Capture the cell that displays the provided text and extract its (X, Y) central coordinate. 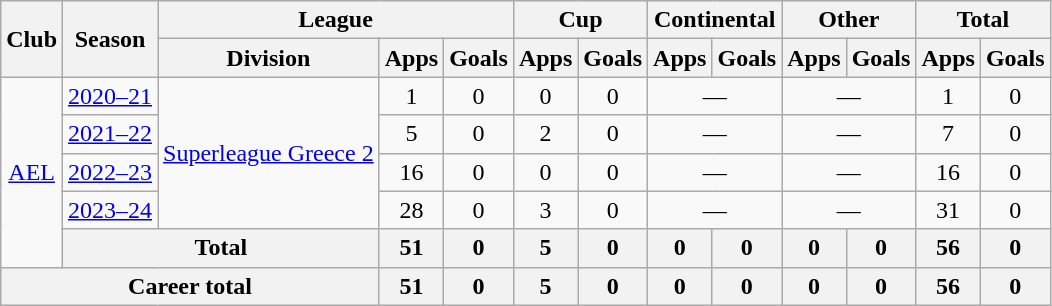
2 (545, 134)
Cup (580, 20)
2021–22 (110, 134)
AEL (32, 172)
Other (849, 20)
2023–24 (110, 210)
Division (269, 58)
Season (110, 39)
League (336, 20)
7 (948, 134)
3 (545, 210)
2022–23 (110, 172)
31 (948, 210)
2020–21 (110, 96)
Career total (190, 286)
Club (32, 39)
Superleague Greece 2 (269, 153)
28 (411, 210)
Continental (715, 20)
